Search for the cell housing the specified text and yield its [x, y] center coordinate. 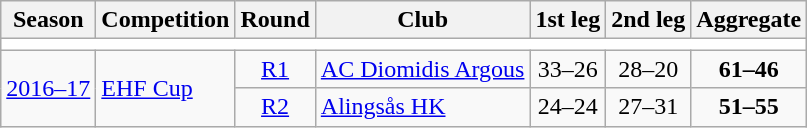
Aggregate [749, 20]
Season [48, 20]
AC Diomidis Argous [422, 69]
51–55 [749, 107]
R1 [275, 69]
1st leg [568, 20]
R2 [275, 107]
33–26 [568, 69]
Club [422, 20]
24–24 [568, 107]
27–31 [648, 107]
Competition [166, 20]
2016–17 [48, 88]
61–46 [749, 69]
Round [275, 20]
28–20 [648, 69]
EHF Cup [166, 88]
Alingsås HK [422, 107]
2nd leg [648, 20]
